Provide the [x, y] coordinate of the cell's center where the given text is located.  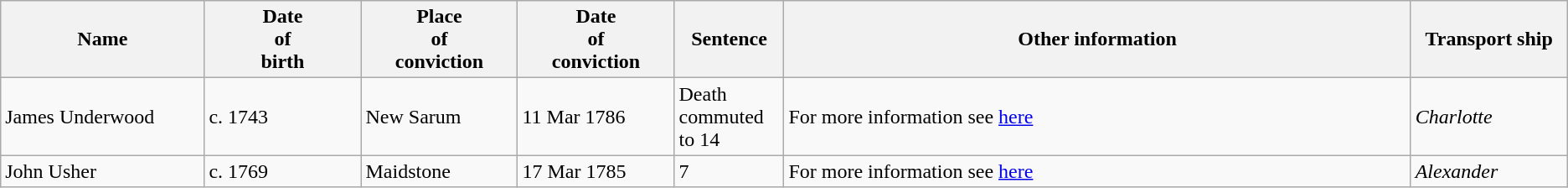
Alexander [1489, 171]
Transport ship [1489, 39]
Death commuted to 14 [729, 117]
John Usher [102, 171]
New Sarum [439, 117]
Dateofconviction [596, 39]
c. 1743 [283, 117]
11 Mar 1786 [596, 117]
Name [102, 39]
Charlotte [1489, 117]
Maidstone [439, 171]
Placeofconviction [439, 39]
James Underwood [102, 117]
Other information [1097, 39]
17 Mar 1785 [596, 171]
Dateofbirth [283, 39]
c. 1769 [283, 171]
7 [729, 171]
Sentence [729, 39]
